Return the (x, y) coordinate for the center point of the cell that contains the specified text.  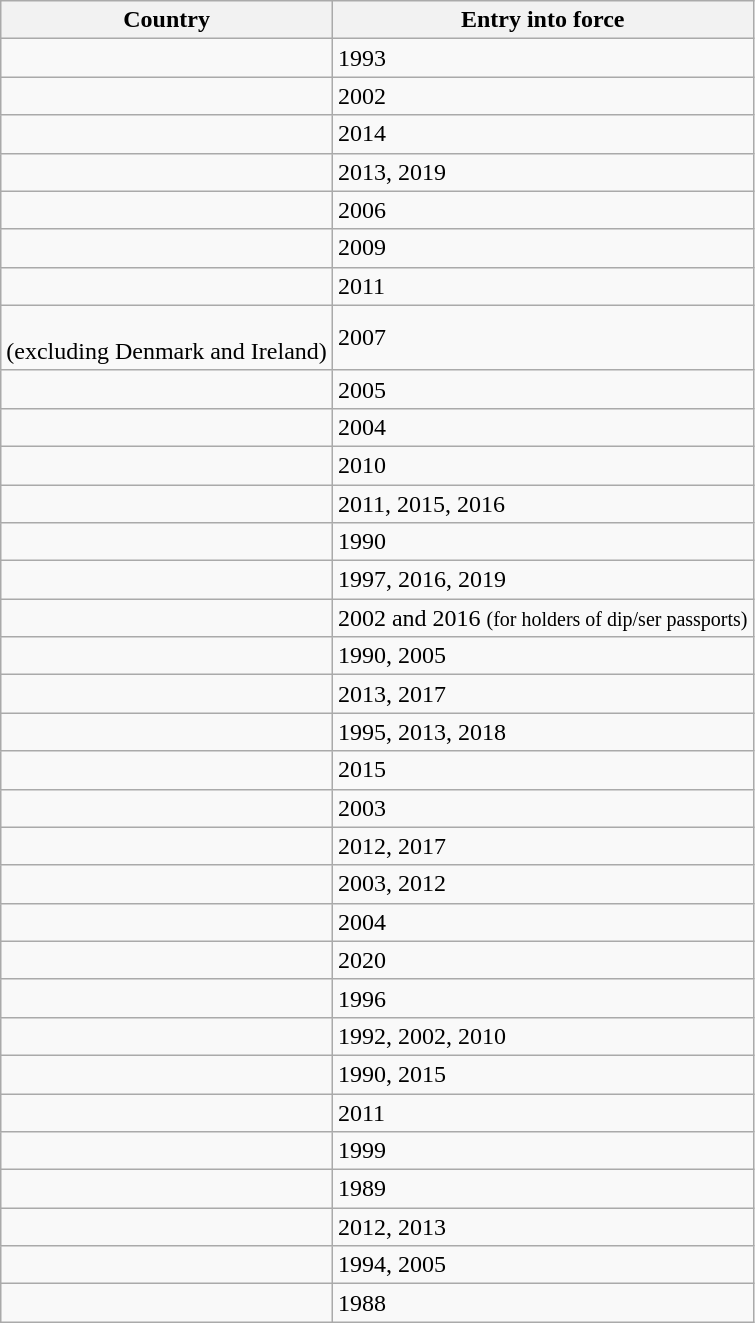
Country (167, 20)
2002 and 2016 (for holders of dip/ser passports) (542, 618)
(excluding Denmark and Ireland) (167, 338)
2020 (542, 960)
2005 (542, 389)
2002 (542, 96)
2012, 2017 (542, 846)
2013, 2019 (542, 172)
2003 (542, 808)
1990, 2005 (542, 656)
1997, 2016, 2019 (542, 580)
Entry into force (542, 20)
2011, 2015, 2016 (542, 503)
2012, 2013 (542, 1227)
1992, 2002, 2010 (542, 1036)
1990 (542, 542)
2013, 2017 (542, 694)
1994, 2005 (542, 1265)
1995, 2013, 2018 (542, 732)
1990, 2015 (542, 1074)
2014 (542, 134)
2015 (542, 770)
2006 (542, 210)
1999 (542, 1151)
2003, 2012 (542, 884)
2007 (542, 338)
2010 (542, 465)
1996 (542, 998)
1993 (542, 58)
1988 (542, 1303)
1989 (542, 1189)
2009 (542, 248)
